Detect which cell encompasses the target text, then output its (X, Y) center coordinate. 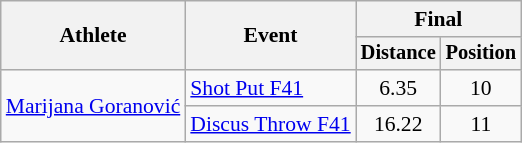
Distance (398, 54)
Event (270, 36)
Marijana Goranović (94, 106)
Position (481, 54)
11 (481, 124)
Shot Put F41 (270, 88)
Athlete (94, 36)
16.22 (398, 124)
Discus Throw F41 (270, 124)
Final (438, 19)
6.35 (398, 88)
10 (481, 88)
